Identify which cell holds the provided text, then report its (x, y) central coordinate. 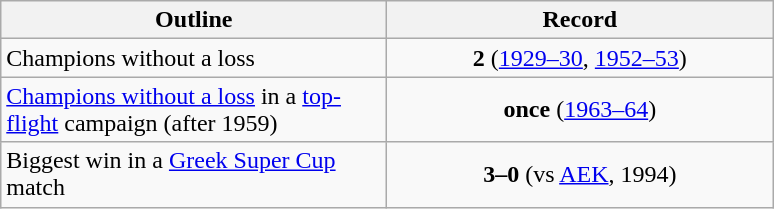
Champions without a loss in a top-flight campaign (after 1959) (194, 110)
Outline (194, 20)
Champions without a loss (194, 58)
once (1963–64) (580, 110)
3–0 (vs AEK, 1994) (580, 174)
Biggest win in a Greek Super Cup match (194, 174)
2 (1929–30, 1952–53) (580, 58)
Record (580, 20)
